From the cell containing the given text, extract its center point as (x, y) coordinate. 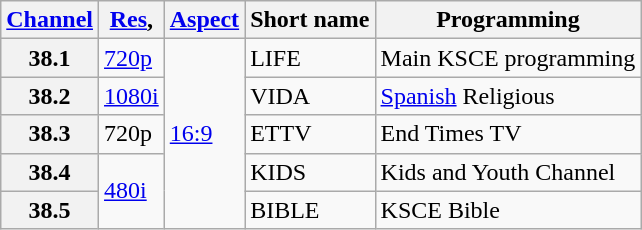
KIDS (310, 172)
38.5 (50, 210)
Spanish Religious (508, 96)
38.1 (50, 58)
Main KSCE programming (508, 58)
480i (132, 191)
VIDA (310, 96)
KSCE Bible (508, 210)
Aspect (204, 20)
1080i (132, 96)
Programming (508, 20)
16:9 (204, 134)
Channel (50, 20)
Res, (132, 20)
38.3 (50, 134)
BIBLE (310, 210)
End Times TV (508, 134)
38.2 (50, 96)
Short name (310, 20)
ETTV (310, 134)
38.4 (50, 172)
LIFE (310, 58)
Kids and Youth Channel (508, 172)
